Return the [X, Y] coordinate for the center point of the cell that contains the specified text.  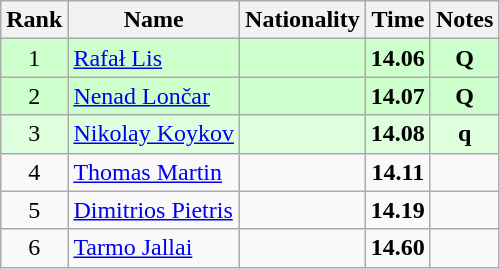
14.11 [398, 172]
4 [34, 172]
Rank [34, 20]
Name [154, 20]
Dimitrios Pietris [154, 210]
Nikolay Koykov [154, 134]
Nenad Lončar [154, 96]
14.60 [398, 248]
Tarmo Jallai [154, 248]
3 [34, 134]
14.06 [398, 58]
Notes [464, 20]
q [464, 134]
Time [398, 20]
2 [34, 96]
14.19 [398, 210]
Rafał Lis [154, 58]
14.08 [398, 134]
1 [34, 58]
6 [34, 248]
5 [34, 210]
Thomas Martin [154, 172]
Nationality [303, 20]
14.07 [398, 96]
